Search for the cell housing the specified text and yield its [x, y] center coordinate. 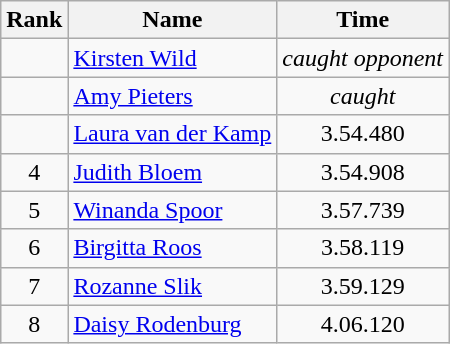
caught opponent [363, 58]
3.57.739 [363, 210]
3.54.480 [363, 134]
Rozanne Slik [172, 286]
Rank [34, 20]
Daisy Rodenburg [172, 324]
Birgitta Roos [172, 248]
3.59.129 [363, 286]
Judith Bloem [172, 172]
Time [363, 20]
caught [363, 96]
3.54.908 [363, 172]
Amy Pieters [172, 96]
3.58.119 [363, 248]
7 [34, 286]
5 [34, 210]
Laura van der Kamp [172, 134]
6 [34, 248]
4.06.120 [363, 324]
4 [34, 172]
8 [34, 324]
Winanda Spoor [172, 210]
Name [172, 20]
Kirsten Wild [172, 58]
